Pinpoint the cell where the given text exists, returning its [x, y] midpoint coordinate. 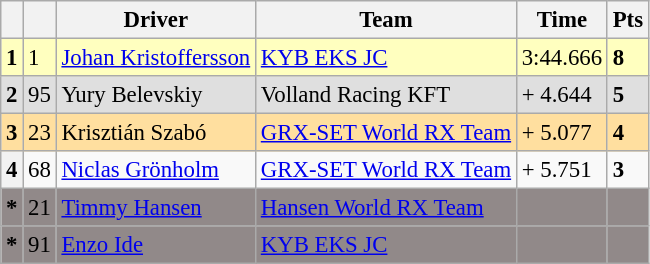
Enzo Ide [156, 245]
Driver [156, 20]
5 [628, 95]
Team [386, 20]
68 [40, 170]
Volland Racing KFT [386, 95]
8 [628, 58]
+ 5.077 [562, 133]
Johan Kristoffersson [156, 58]
Yury Belevskiy [156, 95]
Niclas Grönholm [156, 170]
2 [12, 95]
91 [40, 245]
Timmy Hansen [156, 208]
23 [40, 133]
+ 5.751 [562, 170]
+ 4.644 [562, 95]
21 [40, 208]
Time [562, 20]
Hansen World RX Team [386, 208]
3:44.666 [562, 58]
Krisztián Szabó [156, 133]
95 [40, 95]
Pts [628, 20]
